Provide the [x, y] coordinate of the cell's center where the given text is located.  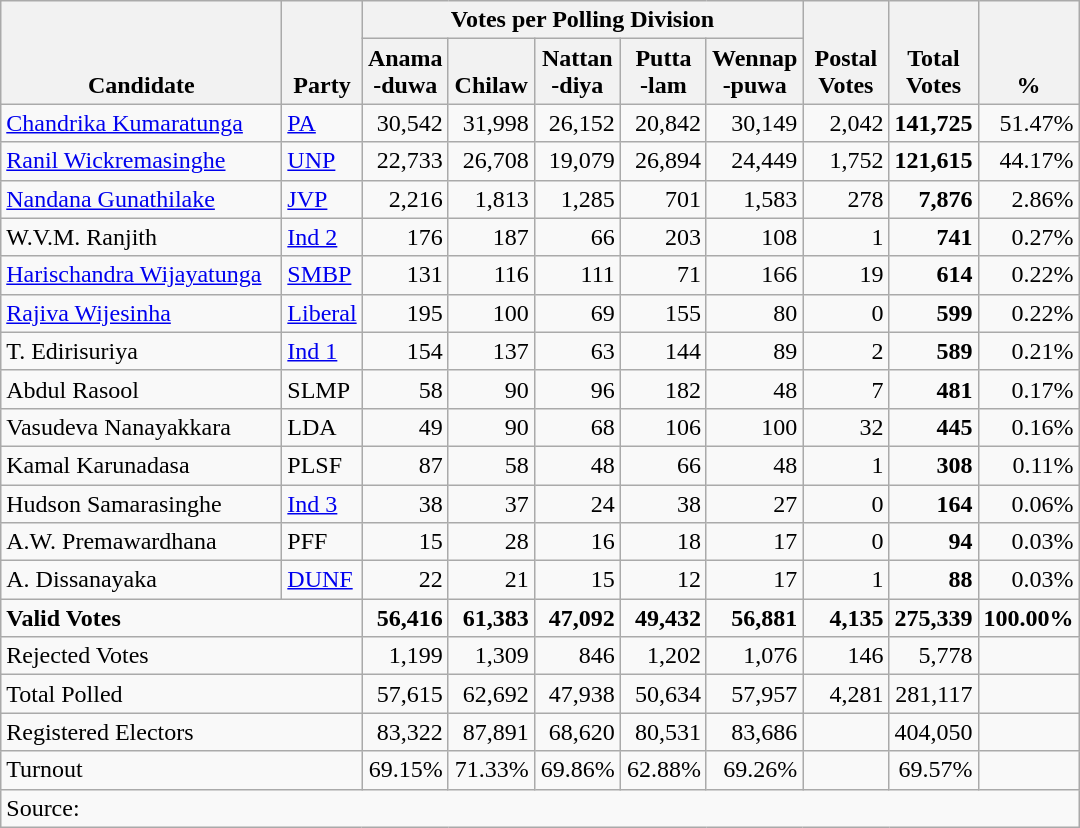
62,692 [491, 694]
164 [934, 503]
Wennap-puwa [754, 72]
Turnout [182, 770]
278 [846, 199]
Nattan-diya [577, 72]
PFF [322, 542]
281,117 [934, 694]
50,634 [663, 694]
1,285 [577, 199]
275,339 [934, 618]
589 [934, 351]
57,957 [754, 694]
51.47% [1028, 123]
Chandrika Kumaratunga [142, 123]
21 [491, 580]
Rajiva Wijesinha [142, 313]
68 [577, 427]
87 [405, 465]
308 [934, 465]
37 [491, 503]
T. Edirisuriya [142, 351]
LDA [322, 427]
182 [663, 389]
1,813 [491, 199]
141,725 [934, 123]
599 [934, 313]
Rejected Votes [182, 656]
88 [934, 580]
100.00% [1028, 618]
116 [491, 275]
30,149 [754, 123]
155 [663, 313]
166 [754, 275]
71.33% [491, 770]
71 [663, 275]
49 [405, 427]
0.06% [1028, 503]
31,998 [491, 123]
89 [754, 351]
Ind 1 [322, 351]
Harischandra Wijayatunga [142, 275]
2,042 [846, 123]
176 [405, 237]
49,432 [663, 618]
W.V.M. Ranjith [142, 237]
18 [663, 542]
56,881 [754, 618]
24,449 [754, 161]
Votes per Polling Division [582, 20]
154 [405, 351]
481 [934, 389]
131 [405, 275]
108 [754, 237]
26,894 [663, 161]
63 [577, 351]
61,383 [491, 618]
1,076 [754, 656]
PLSF [322, 465]
22,733 [405, 161]
741 [934, 237]
2.86% [1028, 199]
32 [846, 427]
56,416 [405, 618]
1,199 [405, 656]
Vasudeva Nanayakkara [142, 427]
0.16% [1028, 427]
30,542 [405, 123]
19,079 [577, 161]
0.27% [1028, 237]
Registered Electors [182, 732]
Kamal Karunadasa [142, 465]
144 [663, 351]
Abdul Rasool [142, 389]
47,092 [577, 618]
Valid Votes [182, 618]
1,583 [754, 199]
PostalVotes [846, 52]
Total Votes [934, 52]
2,216 [405, 199]
16 [577, 542]
7 [846, 389]
83,686 [754, 732]
A. Dissanayaka [142, 580]
47,938 [577, 694]
80 [754, 313]
69.86% [577, 770]
404,050 [934, 732]
121,615 [934, 161]
1,309 [491, 656]
Hudson Samarasinghe [142, 503]
69.57% [934, 770]
62.88% [663, 770]
195 [405, 313]
JVP [322, 199]
80,531 [663, 732]
27 [754, 503]
0.11% [1028, 465]
% [1028, 52]
7,876 [934, 199]
83,322 [405, 732]
26,708 [491, 161]
69 [577, 313]
701 [663, 199]
Ind 3 [322, 503]
Ind 2 [322, 237]
Party [322, 52]
UNP [322, 161]
87,891 [491, 732]
22 [405, 580]
445 [934, 427]
Putta-lam [663, 72]
24 [577, 503]
106 [663, 427]
PA [322, 123]
0.17% [1028, 389]
0.21% [1028, 351]
69.26% [754, 770]
Chilaw [491, 72]
28 [491, 542]
846 [577, 656]
2 [846, 351]
68,620 [577, 732]
146 [846, 656]
Liberal [322, 313]
57,615 [405, 694]
1,202 [663, 656]
Nandana Gunathilake [142, 199]
Total Polled [182, 694]
187 [491, 237]
DUNF [322, 580]
111 [577, 275]
SMBP [322, 275]
20,842 [663, 123]
4,281 [846, 694]
5,778 [934, 656]
Anama-duwa [405, 72]
1,752 [846, 161]
137 [491, 351]
SLMP [322, 389]
44.17% [1028, 161]
Candidate [142, 52]
203 [663, 237]
Ranil Wickremasinghe [142, 161]
4,135 [846, 618]
A.W. Premawardhana [142, 542]
96 [577, 389]
69.15% [405, 770]
26,152 [577, 123]
614 [934, 275]
19 [846, 275]
Source: [540, 808]
94 [934, 542]
12 [663, 580]
